Scan for the cell matching the given text and deliver its (x, y) coordinate at center. 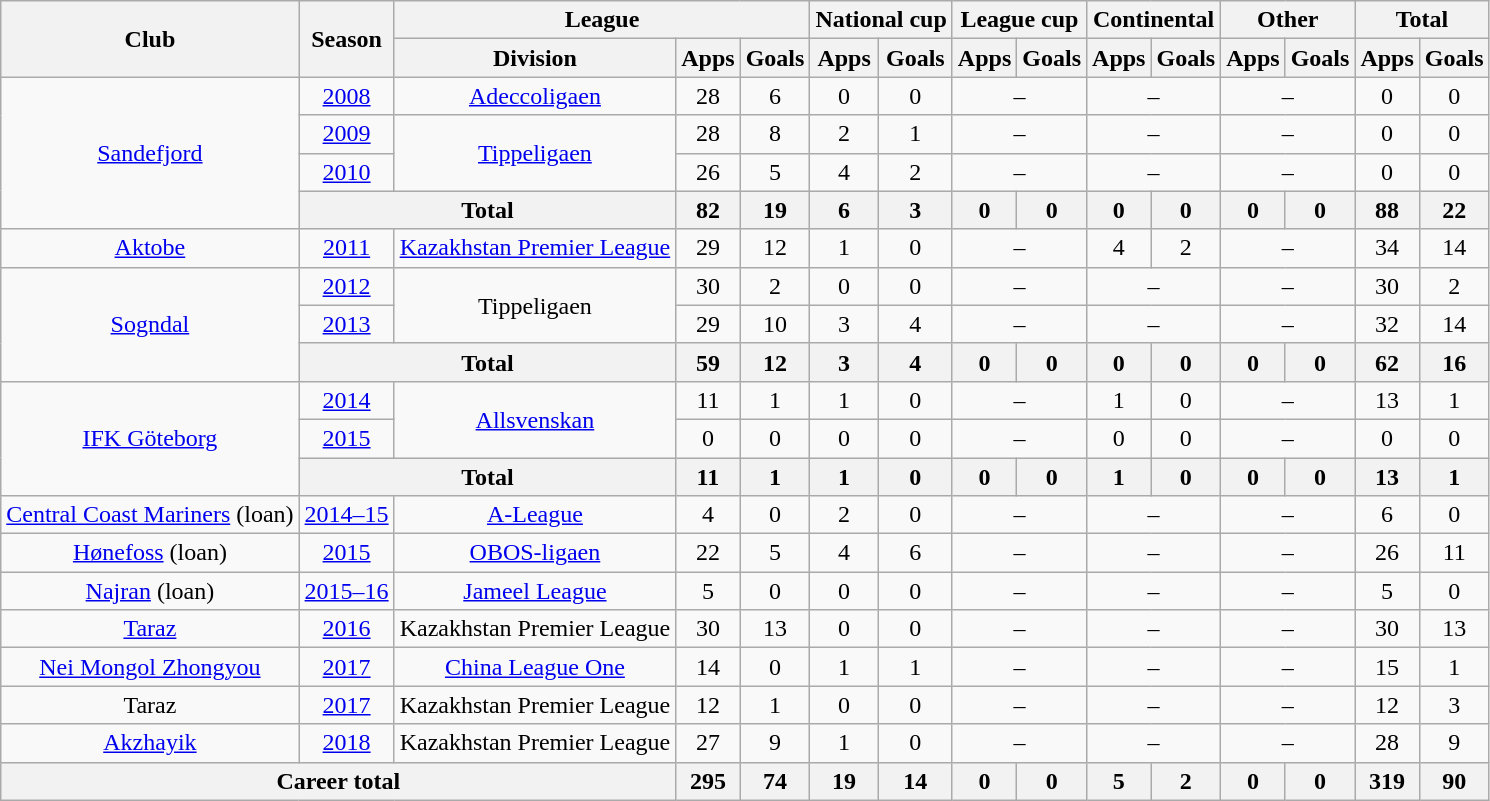
74 (775, 781)
319 (1387, 781)
2018 (346, 743)
2012 (346, 286)
2014 (346, 400)
League cup (1019, 20)
Central Coast Mariners (loan) (150, 515)
Continental (1154, 20)
90 (1454, 781)
Other (1288, 20)
Club (150, 39)
34 (1387, 248)
2013 (346, 324)
Aktobe (150, 248)
Season (346, 39)
16 (1454, 362)
Sandefjord (150, 153)
League (602, 20)
National cup (881, 20)
59 (708, 362)
Hønefoss (loan) (150, 553)
Division (535, 58)
Nei Mongol Zhongyou (150, 667)
Najran (loan) (150, 591)
8 (775, 134)
88 (1387, 210)
2008 (346, 96)
Akzhayik (150, 743)
2016 (346, 629)
Allsvenskan (535, 419)
Career total (338, 781)
Adeccoligaen (535, 96)
OBOS-ligaen (535, 553)
2015–16 (346, 591)
15 (1387, 667)
A-League (535, 515)
2014–15 (346, 515)
Jameel League (535, 591)
2010 (346, 172)
2009 (346, 134)
China League One (535, 667)
62 (1387, 362)
2011 (346, 248)
82 (708, 210)
27 (708, 743)
32 (1387, 324)
Sogndal (150, 324)
295 (708, 781)
10 (775, 324)
IFK Göteborg (150, 438)
